Scan for the cell matching the given text and deliver its (X, Y) coordinate at center. 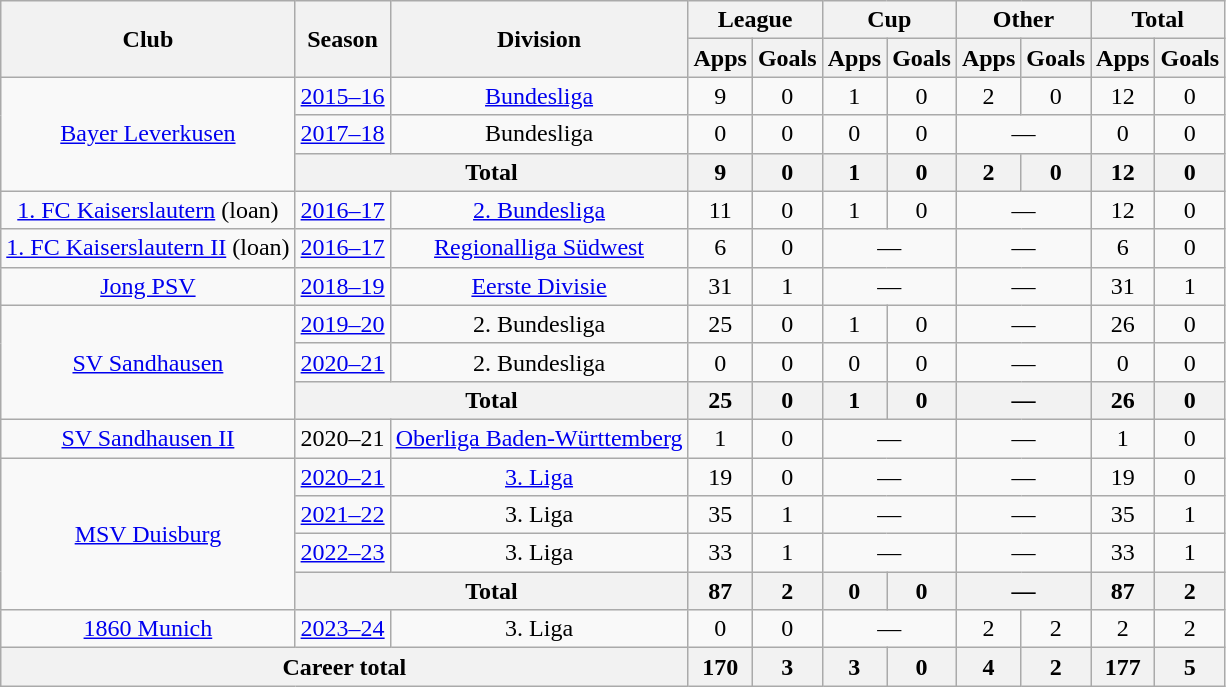
Bayer Leverkusen (148, 134)
Oberliga Baden-Württemberg (539, 438)
Season (342, 39)
Division (539, 39)
Other (1023, 20)
2017–18 (342, 134)
Club (148, 39)
SV Sandhausen II (148, 438)
SV Sandhausen (148, 362)
2022–23 (342, 553)
2019–20 (342, 324)
4 (988, 667)
177 (1123, 667)
2018–19 (342, 286)
1. FC Kaiserslautern (loan) (148, 210)
170 (720, 667)
2023–24 (342, 629)
Career total (344, 667)
1860 Munich (148, 629)
1. FC Kaiserslautern II (loan) (148, 248)
Jong PSV (148, 286)
5 (1190, 667)
MSV Duisburg (148, 534)
Eerste Divisie (539, 286)
11 (720, 210)
2021–22 (342, 515)
Cup (889, 20)
2015–16 (342, 96)
League (755, 20)
Regionalliga Südwest (539, 248)
